From the cell containing the given text, extract its center point as [x, y] coordinate. 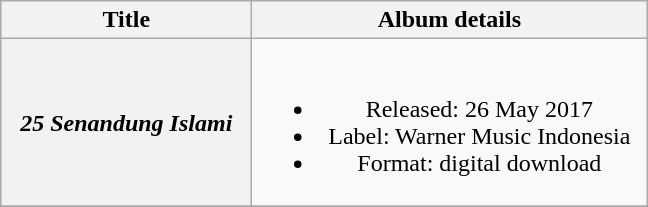
25 Senandung Islami [126, 122]
Title [126, 20]
Released: 26 May 2017Label: Warner Music IndonesiaFormat: digital download [450, 122]
Album details [450, 20]
